Return [X, Y] of the center of cell containing provided text 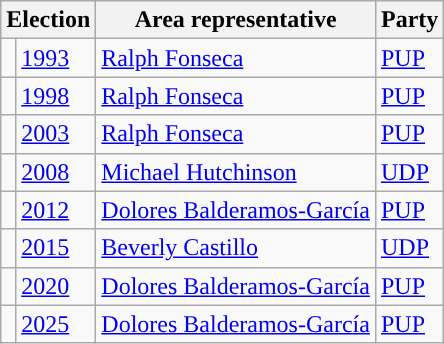
2025 [56, 324]
Election [48, 20]
2015 [56, 248]
2012 [56, 210]
2020 [56, 286]
Michael Hutchinson [236, 172]
1993 [56, 58]
2003 [56, 134]
2008 [56, 172]
Beverly Castillo [236, 248]
Area representative [236, 20]
Party [409, 20]
1998 [56, 96]
